Return [x, y] of the center of cell containing provided text 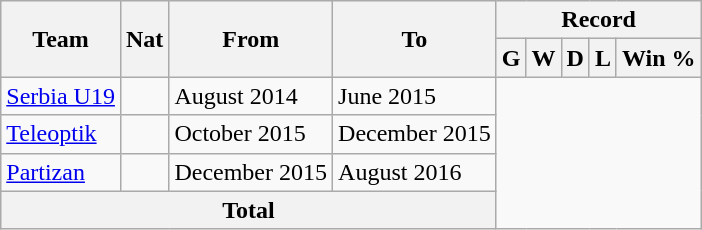
Win % [658, 58]
August 2016 [415, 172]
Serbia U19 [61, 96]
Partizan [61, 172]
Total [248, 210]
October 2015 [251, 134]
Nat [144, 39]
June 2015 [415, 96]
D [575, 58]
Record [598, 20]
Teleoptik [61, 134]
Team [61, 39]
L [602, 58]
August 2014 [251, 96]
To [415, 39]
G [511, 58]
From [251, 39]
W [544, 58]
